Pinpoint the cell where the given text exists, returning its (x, y) midpoint coordinate. 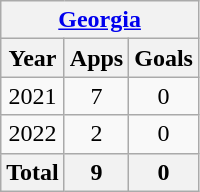
Georgia (100, 20)
7 (96, 96)
Year (33, 58)
Total (33, 172)
2021 (33, 96)
2 (96, 134)
Apps (96, 58)
2022 (33, 134)
9 (96, 172)
Goals (164, 58)
